Output the (x, y) coordinate of the center of the cell containing the given text.  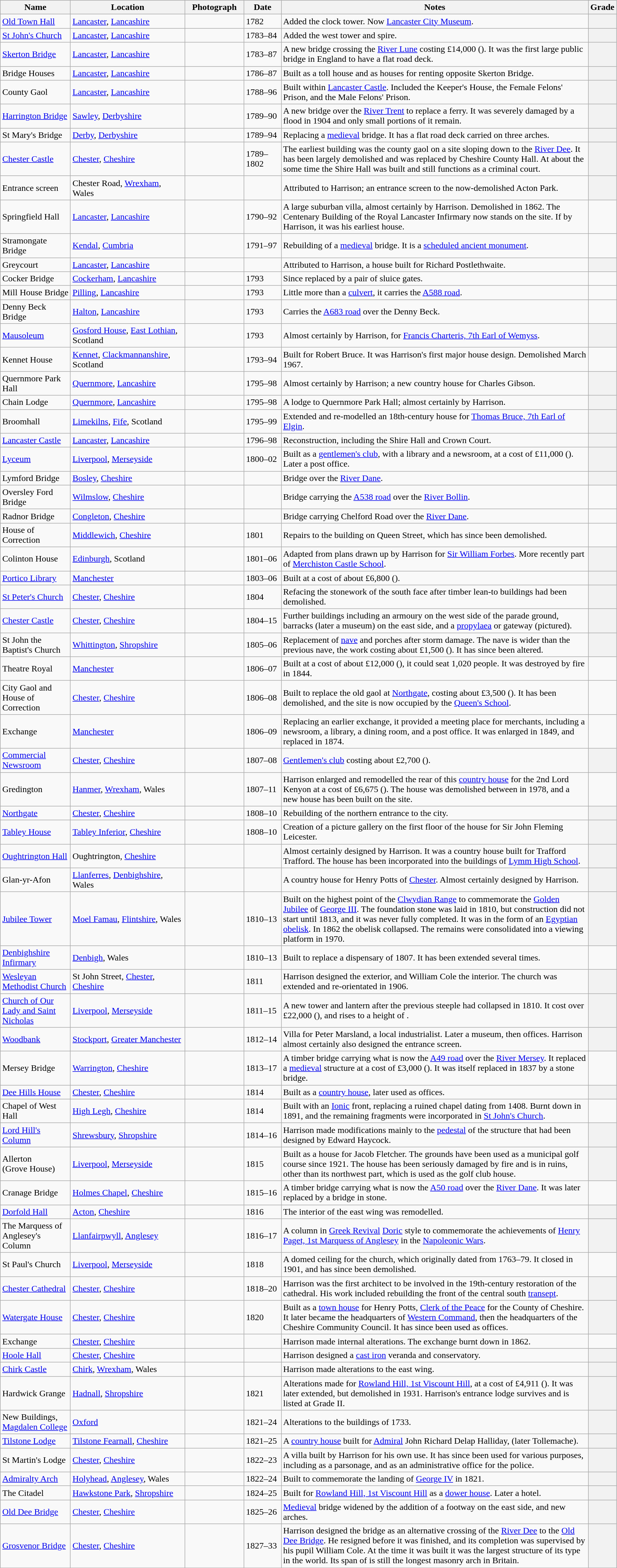
Theatre Royal (35, 669)
Llanfairpwyll, Anglesey (128, 1236)
Wesleyan Methodist Church (35, 981)
Repairs to the building on Queen Street, which has since been demolished. (435, 535)
Kennet House (35, 360)
Built at a cost of about £6,800 (). (435, 578)
Oversley Ford Bridge (35, 497)
1796–98 (262, 440)
Harrison designed the exterior, and William Cole the interior. The church was extended and re-orientated in 1906. (435, 981)
A country house for Henry Potts of Chester. Almost certainly designed by Harrison. (435, 880)
Hanmer, Wrexham, Wales (128, 789)
The Marquess of Anglesey's Column (35, 1236)
St John the Baptist's Church (35, 645)
The interior of the east wing was remodelled. (435, 1212)
Built to commemorate the landing of George IV in 1821. (435, 1479)
Built as a toll house and as houses for renting opposite Skerton Bridge. (435, 73)
Oughtrington, Cheshire (128, 856)
Cocker Bridge (35, 279)
New Buildings, Magdalen College (35, 1422)
1806–07 (262, 669)
Jubilee Tower (35, 919)
Tilstone Lodge (35, 1441)
1803–06 (262, 578)
Bridge carrying the A538 road over the River Bollin. (435, 497)
Harrington Bridge (35, 116)
1827–33 (262, 1546)
Springfield Hall (35, 217)
Portico Library (35, 578)
Chapel of West Hall (35, 1111)
1807–11 (262, 789)
1793–94 (262, 360)
1821–25 (262, 1441)
Almost certainly by Harrison, for Francis Charteris, 7th Earl of Wemyss. (435, 335)
Allerton(Grove House) (35, 1164)
1824–25 (262, 1493)
Added the clock tower. Now Lancaster City Museum. (435, 21)
Broomhall (35, 421)
County Gaol (35, 92)
Hawkstone Park, Shropshire (128, 1493)
Skerton Bridge (35, 54)
Lancaster Castle (35, 440)
Lord Hill's Column (35, 1135)
Warrington, Cheshire (128, 1068)
1812–14 (262, 1039)
1789–1802 (262, 159)
Harrison made modifications mainly to the pedestal of the structure that had been designed by Edward Haycock. (435, 1135)
Reconstruction, including the Shire Hall and Crown Court. (435, 440)
Tabley House (35, 832)
Added the west tower and spire. (435, 35)
1783–84 (262, 35)
Chirk Castle (35, 1369)
Dorfold Hall (35, 1212)
1795–99 (262, 421)
Built to replace a dispensary of 1807. It has been extended several times. (435, 958)
Stramongate Bridge (35, 246)
1789–94 (262, 135)
Grade (602, 7)
1822–23 (262, 1460)
Sawley, Derbyshire (128, 116)
Congleton, Cheshire (128, 516)
Built as a gentlemen's club, with a library and a newsroom, at a cost of £11,000 (). Later a post office. (435, 459)
Tabley Inferior, Cheshire (128, 832)
1821–24 (262, 1422)
A domed ceiling for the church, which originally dated from 1763–79. It closed in 1901, and has since been demolished. (435, 1264)
Colinton House (35, 559)
Quernmore Park Hall (35, 383)
Mill House Bridge (35, 293)
Harrison made internal alterations. The exchange burnt down in 1862. (435, 1341)
Kennet, Clackmannanshire, Scotland (128, 360)
Mersey Bridge (35, 1068)
High Legh, Cheshire (128, 1111)
Built for Robert Bruce. It was Harrison's first major house design. Demolished March 1967. (435, 360)
Cockerham, Lancashire (128, 279)
1782 (262, 21)
Limekilns, Fife, Scotland (128, 421)
1786–87 (262, 73)
Built within Lancaster Castle. Included the Keeper's House, the Female Felons' Prison, and the Male Felons' Prison. (435, 92)
St John's Church (35, 35)
1788–96 (262, 92)
A lodge to Quernmore Park Hall; almost certainly by Harrison. (435, 402)
Hoole Hall (35, 1355)
1814–16 (262, 1135)
Grosvenor Bridge (35, 1546)
Chester Cathedral (35, 1289)
Acton, Cheshire (128, 1212)
Little more than a culvert, it carries the A588 road. (435, 293)
Entrance screen (35, 188)
Radnor Bridge (35, 516)
Chirk, Wrexham, Wales (128, 1369)
Since replaced by a pair of sluice gates. (435, 279)
1801–06 (262, 559)
1789–90 (262, 116)
Watergate House (35, 1317)
Wilmslow, Cheshire (128, 497)
1791–97 (262, 246)
Admiralty Arch (35, 1479)
Name (35, 7)
Rebuilding of a medieval bridge. It is a scheduled ancient monument. (435, 246)
Refacing the stonework of the south face after timber lean-to buildings had been demolished. (435, 597)
1821 (262, 1393)
1816–17 (262, 1236)
The Citadel (35, 1493)
Harrison designed a cast iron veranda and conservatory. (435, 1355)
1804 (262, 597)
1811–15 (262, 1011)
1818–20 (262, 1289)
A timber bridge carrying what is now the A50 road over the River Dane. It was later replaced by a bridge in stone. (435, 1193)
Creation of a picture gallery on the first floor of the house for Sir John Fleming Leicester. (435, 832)
Holyhead, Anglesey, Wales (128, 1479)
1825–26 (262, 1512)
Pilling, Lancashire (128, 293)
Rebuilding of the northern entrance to the city. (435, 813)
Llanferres, Denbighshire, Wales (128, 880)
Oxford (128, 1422)
Photograph (215, 7)
1790–92 (262, 217)
Built at a cost of about £12,000 (), it could seat 1,020 people. It was destroyed by fire in 1844. (435, 669)
A column in Greek Revival Doric style to commemorate the achievements of Henry Paget, 1st Marquess of Anglesey in the Napoleonic Wars. (435, 1236)
Old Dee Bridge (35, 1512)
Attributed to Harrison, a house built for Richard Postlethwaite. (435, 264)
1815 (262, 1164)
Gredington (35, 789)
A country house built for Admiral John Richard Delap Halliday, (later Tollemache). (435, 1441)
Bridge Houses (35, 73)
Lymford Bridge (35, 478)
Bridge over the River Dane. (435, 478)
Chester Road, Wrexham, Wales (128, 188)
Glan-yr-Afon (35, 880)
Gosford House, East Lothian, Scotland (128, 335)
Chain Lodge (35, 402)
1820 (262, 1317)
Old Town Hall (35, 21)
Edinburgh, Scotland (128, 559)
1800–02 (262, 459)
Halton, Lancashire (128, 312)
Shrewsbury, Shropshire (128, 1135)
Hadnall, Shropshire (128, 1393)
Woodbank (35, 1039)
1807–08 (262, 760)
Northgate (35, 813)
Carries the A683 road over the Denny Beck. (435, 312)
1816 (262, 1212)
1813–17 (262, 1068)
Denbighshire Infirmary (35, 958)
1804–15 (262, 621)
1806–08 (262, 698)
Villa for Peter Marsland, a local industrialist. Later a museum, then offices. Harrison almost certainly also designed the entrance screen. (435, 1039)
Bridge carrying Chelford Road over the River Dane. (435, 516)
Built as a country house, later used as offices. (435, 1092)
Notes (435, 7)
Harrison made alterations to the east wing. (435, 1369)
Church of Our Lady and Saint Nicholas (35, 1011)
1783–87 (262, 54)
Extended and re-modelled an 18th-century house for Thomas Bruce, 7th Earl of Elgin. (435, 421)
Denbigh, Wales (128, 958)
Commercial Newsroom (35, 760)
Dee Hills House (35, 1092)
1801 (262, 535)
St John Street, Chester, Cheshire (128, 981)
1811 (262, 981)
Mausoleum (35, 335)
Greycourt (35, 264)
Bosley, Cheshire (128, 478)
Hardwick Grange (35, 1393)
Alterations to the buildings of 1733. (435, 1422)
St Paul's Church (35, 1264)
Stockport, Greater Manchester (128, 1039)
Denny Beck Bridge (35, 312)
Derby, Derbyshire (128, 135)
St Mary's Bridge (35, 135)
A new tower and lantern after the previous steeple had collapsed in 1810. It cost over £22,000 (), and rises to a height of . (435, 1011)
Replacing a medieval bridge. It has a flat road deck carried on three arches. (435, 135)
Lyceum (35, 459)
Attributed to Harrison; an entrance screen to the now-demolished Acton Park. (435, 188)
1815–16 (262, 1193)
Tilstone Fearnall, Cheshire (128, 1441)
Oughtrington Hall (35, 856)
Medieval bridge widened by the addition of a footway on the east side, and new arches. (435, 1512)
Holmes Chapel, Cheshire (128, 1193)
St Peter's Church (35, 597)
A new bridge over the River Trent to replace a ferry. It was severely damaged by a flood in 1904 and only small portions of it remain. (435, 116)
Built for Rowland Hill, 1st Viscount Hill as a dower house. Later a hotel. (435, 1493)
Gentlemen's club costing about £2,700 (). (435, 760)
Middlewich, Cheshire (128, 535)
1806–09 (262, 731)
A new bridge crossing the River Lune costing £14,000 (). It was the first large public bridge in England to have a flat road deck. (435, 54)
City Gaol and House of Correction (35, 698)
House of Correction (35, 535)
Moel Famau, Flintshire, Wales (128, 919)
Location (128, 7)
Almost certainly by Harrison; a new country house for Charles Gibson. (435, 383)
Built to replace the old gaol at Northgate, costing about £3,500 (). It has been demolished, and the site is now occupied by the Queen's School. (435, 698)
Date (262, 7)
1805–06 (262, 645)
St Martin's Lodge (35, 1460)
Adapted from plans drawn up by Harrison for Sir William Forbes. More recently part of Merchiston Castle School. (435, 559)
Whittington, Shropshire (128, 645)
1818 (262, 1264)
Cranage Bridge (35, 1193)
Kendal, Cumbria (128, 246)
1822–24 (262, 1479)
